Find where the given text appears and provide that cell's center as (x, y) coordinate. 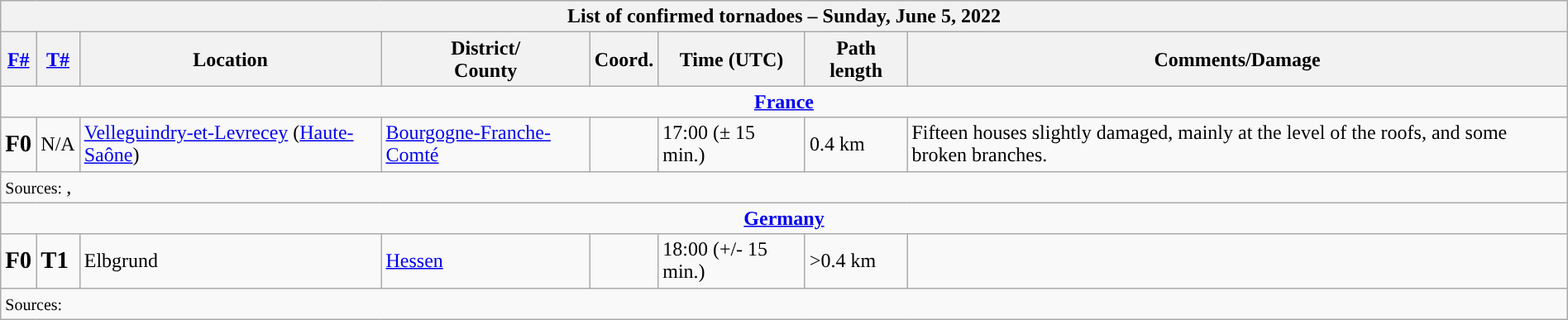
Time (UTC) (732, 60)
Bourgogne-Franche-Comté (485, 144)
Sources: (784, 303)
Fifteen houses slightly damaged, mainly at the level of the roofs, and some broken branches. (1237, 144)
Comments/Damage (1237, 60)
T1 (58, 261)
17:00 (± 15 min.) (732, 144)
N/A (58, 144)
Path length (855, 60)
Location (230, 60)
Coord. (624, 60)
Elbgrund (230, 261)
0.4 km (855, 144)
Germany (784, 218)
T# (58, 60)
F# (18, 60)
Sources: , (784, 187)
District/County (485, 60)
France (784, 102)
Hessen (485, 261)
Velleguindry-et-Levrecey (Haute-Saône) (230, 144)
18:00 (+/- 15 min.) (732, 261)
>0.4 km (855, 261)
List of confirmed tornadoes – Sunday, June 5, 2022 (784, 17)
